Extract the [X, Y] coordinate from the center of the cell holding the provided text.  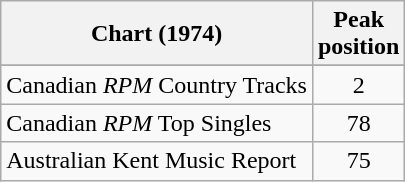
Canadian RPM Top Singles [157, 123]
2 [358, 85]
75 [358, 161]
Chart (1974) [157, 34]
78 [358, 123]
Canadian RPM Country Tracks [157, 85]
Peakposition [358, 34]
Australian Kent Music Report [157, 161]
